Search for the cell housing the specified text and yield its (x, y) center coordinate. 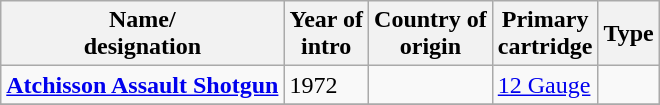
Name/designation (142, 34)
Type (628, 34)
Atchisson Assault Shotgun (142, 85)
1972 (326, 85)
Year ofintro (326, 34)
Country oforigin (431, 34)
12 Gauge (545, 85)
Primarycartridge (545, 34)
